Provide the [X, Y] coordinate of the cell's center where the given text is located.  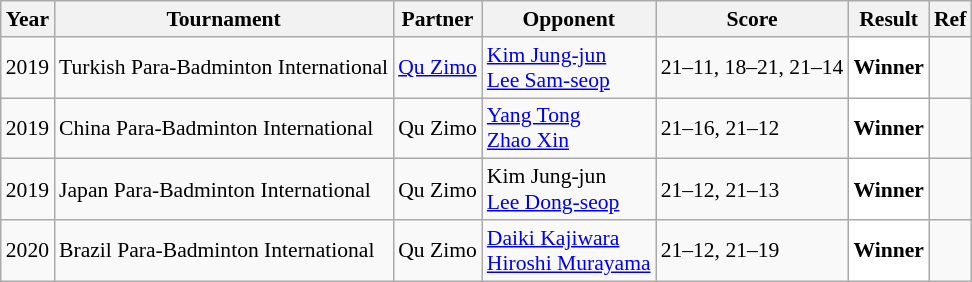
Kim Jung-jun Lee Dong-seop [569, 190]
Turkish Para-Badminton International [224, 68]
21–16, 21–12 [752, 128]
Result [888, 19]
Opponent [569, 19]
Yang Tong Zhao Xin [569, 128]
Score [752, 19]
2020 [28, 250]
21–12, 21–19 [752, 250]
Partner [438, 19]
Daiki Kajiwara Hiroshi Murayama [569, 250]
21–12, 21–13 [752, 190]
Tournament [224, 19]
21–11, 18–21, 21–14 [752, 68]
Kim Jung-jun Lee Sam-seop [569, 68]
Brazil Para-Badminton International [224, 250]
Year [28, 19]
Ref [950, 19]
China Para-Badminton International [224, 128]
Japan Para-Badminton International [224, 190]
